Pinpoint the cell where the given text exists, returning its [X, Y] midpoint coordinate. 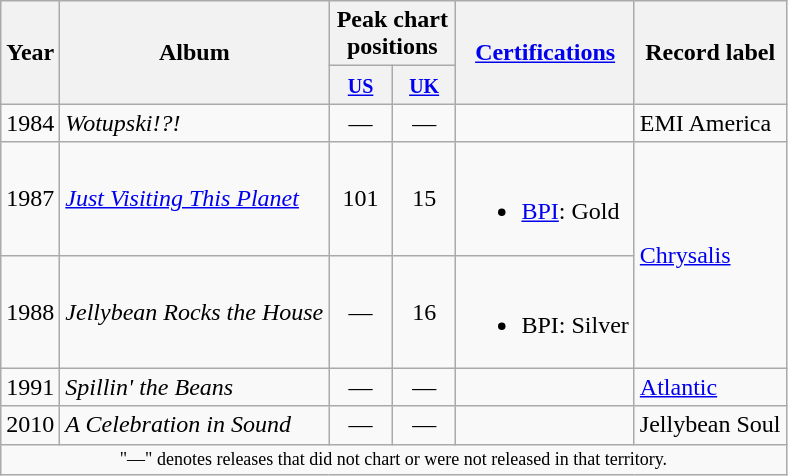
1984 [30, 123]
101 [361, 198]
"—" denotes releases that did not chart or were not released in that territory. [394, 460]
1991 [30, 387]
1987 [30, 198]
US [361, 85]
Jellybean Rocks the House [194, 312]
A Celebration in Sound [194, 425]
UK [424, 85]
Peak chart positions [392, 34]
Wotupski!?! [194, 123]
BPI: Gold [545, 198]
EMI America [710, 123]
Year [30, 52]
15 [424, 198]
Jellybean Soul [710, 425]
Certifications [545, 52]
1988 [30, 312]
Just Visiting This Planet [194, 198]
Atlantic [710, 387]
16 [424, 312]
BPI: Silver [545, 312]
Record label [710, 52]
Spillin' the Beans [194, 387]
2010 [30, 425]
Album [194, 52]
Chrysalis [710, 255]
